Return the [x, y] coordinate for the center point of the cell that contains the specified text.  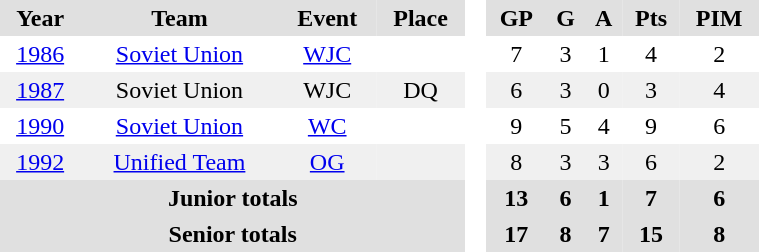
13 [517, 198]
Pts [651, 18]
5 [566, 126]
Year [40, 18]
G [566, 18]
Junior totals [232, 198]
15 [651, 234]
WC [328, 126]
Senior totals [232, 234]
Place [421, 18]
A [604, 18]
GP [517, 18]
Event [328, 18]
OG [328, 162]
1990 [40, 126]
Unified Team [179, 162]
1987 [40, 90]
Team [179, 18]
17 [517, 234]
0 [604, 90]
1986 [40, 54]
1992 [40, 162]
PIM [719, 18]
DQ [421, 90]
